From the cell containing the given text, extract its center point as (X, Y) coordinate. 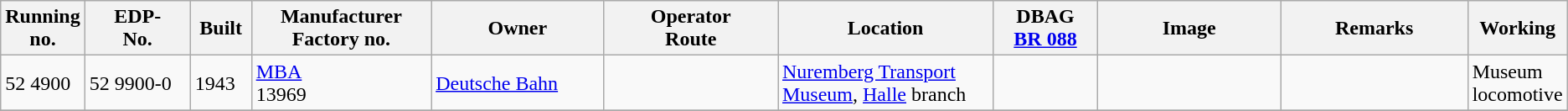
MBA13969 (341, 82)
Nuremberg Transport Museum, Halle branch (885, 82)
Location (885, 29)
OperatorRoute (690, 29)
52 9900-0 (137, 82)
52 4900 (43, 82)
1943 (221, 82)
Image (1189, 29)
Working (1518, 29)
Runningno. (43, 29)
Built (221, 29)
Deutsche Bahn (518, 82)
Remarks (1374, 29)
ManufacturerFactory no. (341, 29)
EDP-No. (137, 29)
Owner (518, 29)
Museum locomotive (1518, 82)
DBAGBR 088 (1045, 29)
